Identify which cell holds the provided text, then report its (x, y) central coordinate. 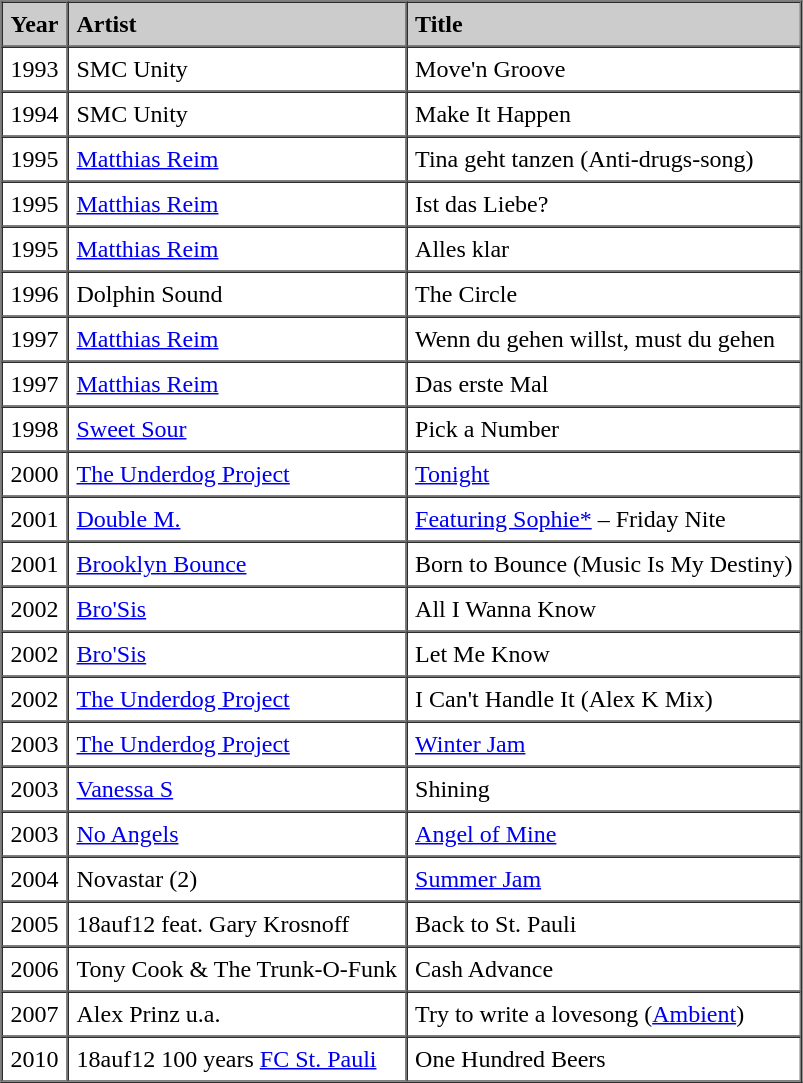
1994 (35, 114)
Sweet Sour (238, 428)
The Circle (604, 294)
2007 (35, 1014)
2010 (35, 1058)
Tonight (604, 474)
Ist das Liebe? (604, 204)
Title (604, 24)
Born to Bounce (Music Is My Destiny) (604, 564)
Featuring Sophie* – Friday Nite (604, 518)
18auf12 100 years FC St. Pauli (238, 1058)
2000 (35, 474)
18auf12 feat. Gary Krosnoff (238, 924)
Tina geht tanzen (Anti-drugs-song) (604, 158)
Brooklyn Bounce (238, 564)
Year (35, 24)
Try to write a lovesong (Ambient) (604, 1014)
One Hundred Beers (604, 1058)
Move'n Groove (604, 68)
Alles klar (604, 248)
1998 (35, 428)
Cash Advance (604, 968)
I Can't Handle It (Alex K Mix) (604, 698)
Back to St. Pauli (604, 924)
No Angels (238, 834)
Summer Jam (604, 878)
1993 (35, 68)
All I Wanna Know (604, 608)
Dolphin Sound (238, 294)
Winter Jam (604, 744)
Alex Prinz u.a. (238, 1014)
Angel of Mine (604, 834)
Shining (604, 788)
Artist (238, 24)
1996 (35, 294)
2005 (35, 924)
Let Me Know (604, 654)
Novastar (2) (238, 878)
Pick a Number (604, 428)
Double M. (238, 518)
Wenn du gehen willst, must du gehen (604, 338)
Tony Cook & The Trunk-O-Funk (238, 968)
Make It Happen (604, 114)
Vanessa S (238, 788)
2006 (35, 968)
2004 (35, 878)
Das erste Mal (604, 384)
